Pinpoint the cell where the given text exists, returning its (X, Y) midpoint coordinate. 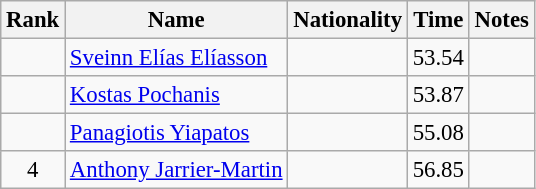
56.85 (438, 170)
Time (438, 20)
Anthony Jarrier-Martin (176, 170)
53.54 (438, 58)
4 (33, 170)
Name (176, 20)
Panagiotis Yiapatos (176, 133)
Kostas Pochanis (176, 95)
Notes (502, 20)
55.08 (438, 133)
Rank (33, 20)
53.87 (438, 95)
Sveinn Elías Elíasson (176, 58)
Nationality (348, 20)
